Find where the given text appears and provide that cell's center as [X, Y] coordinate. 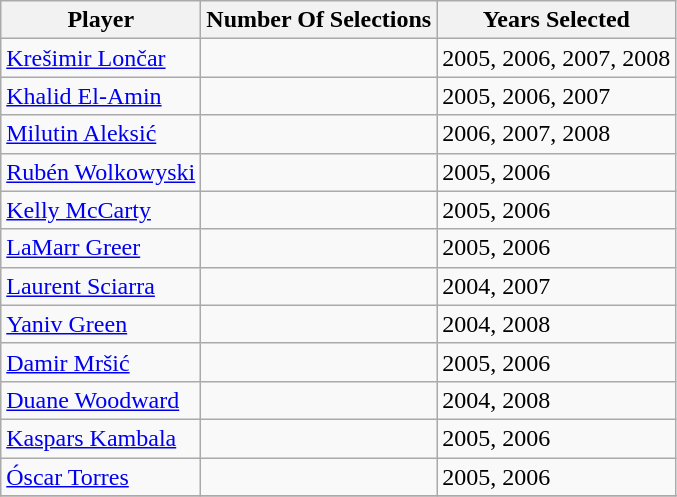
2006, 2007, 2008 [556, 134]
Óscar Torres [101, 477]
LaMarr Greer [101, 248]
Yaniv Green [101, 324]
Damir Mršić [101, 362]
2004, 2007 [556, 286]
Kaspars Kambala [101, 438]
2005, 2006, 2007, 2008 [556, 58]
Rubén Wolkowyski [101, 172]
Khalid El-Amin [101, 96]
Kelly McCarty [101, 210]
2005, 2006, 2007 [556, 96]
Years Selected [556, 20]
Number Of Selections [319, 20]
Milutin Aleksić [101, 134]
Duane Woodward [101, 400]
Krešimir Lončar [101, 58]
Player [101, 20]
Laurent Sciarra [101, 286]
